Search for the cell housing the specified text and yield its [X, Y] center coordinate. 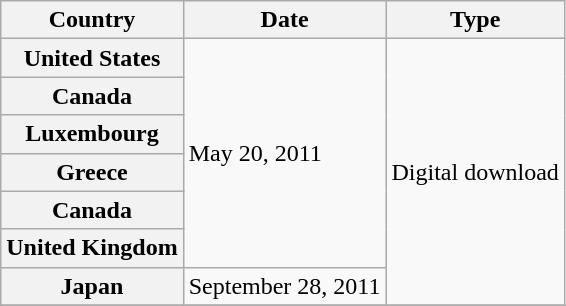
Greece [92, 172]
September 28, 2011 [284, 286]
Type [475, 20]
Country [92, 20]
May 20, 2011 [284, 153]
United States [92, 58]
Japan [92, 286]
Luxembourg [92, 134]
Date [284, 20]
Digital download [475, 172]
United Kingdom [92, 248]
